Capture the cell that displays the provided text and extract its (X, Y) central coordinate. 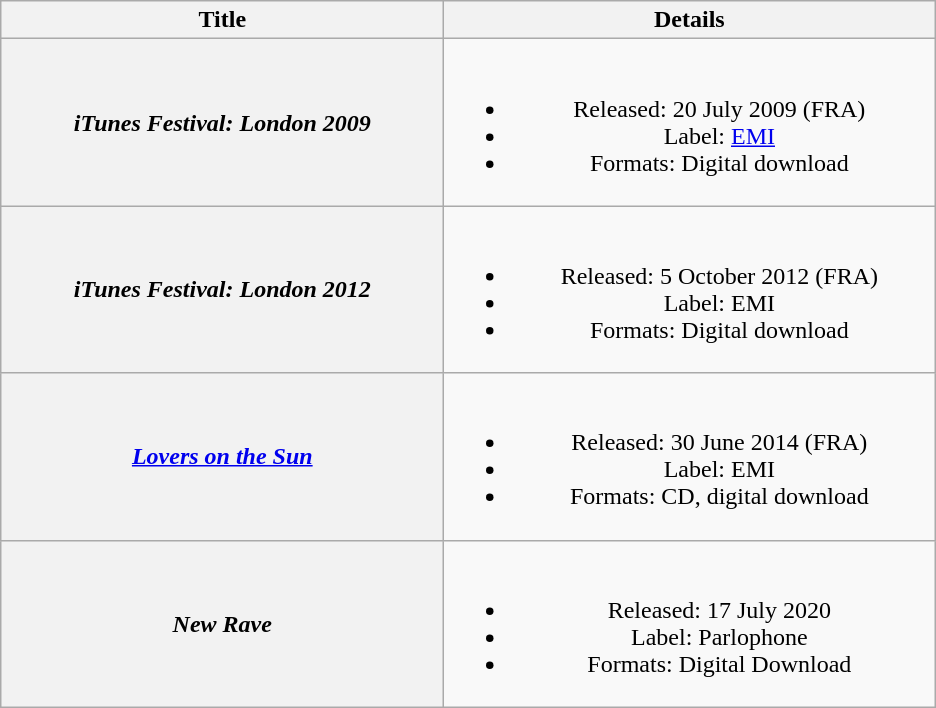
Released: 17 July 2020Label: ParlophoneFormats: Digital Download (690, 624)
Released: 30 June 2014 (FRA)Label: EMIFormats: CD, digital download (690, 456)
Released: 5 October 2012 (FRA)Label: EMIFormats: Digital download (690, 290)
iTunes Festival: London 2009 (222, 122)
Released: 20 July 2009 (FRA)Label: EMIFormats: Digital download (690, 122)
Lovers on the Sun (222, 456)
New Rave (222, 624)
iTunes Festival: London 2012 (222, 290)
Title (222, 20)
Details (690, 20)
